Identify which cell holds the provided text, then report its (x, y) central coordinate. 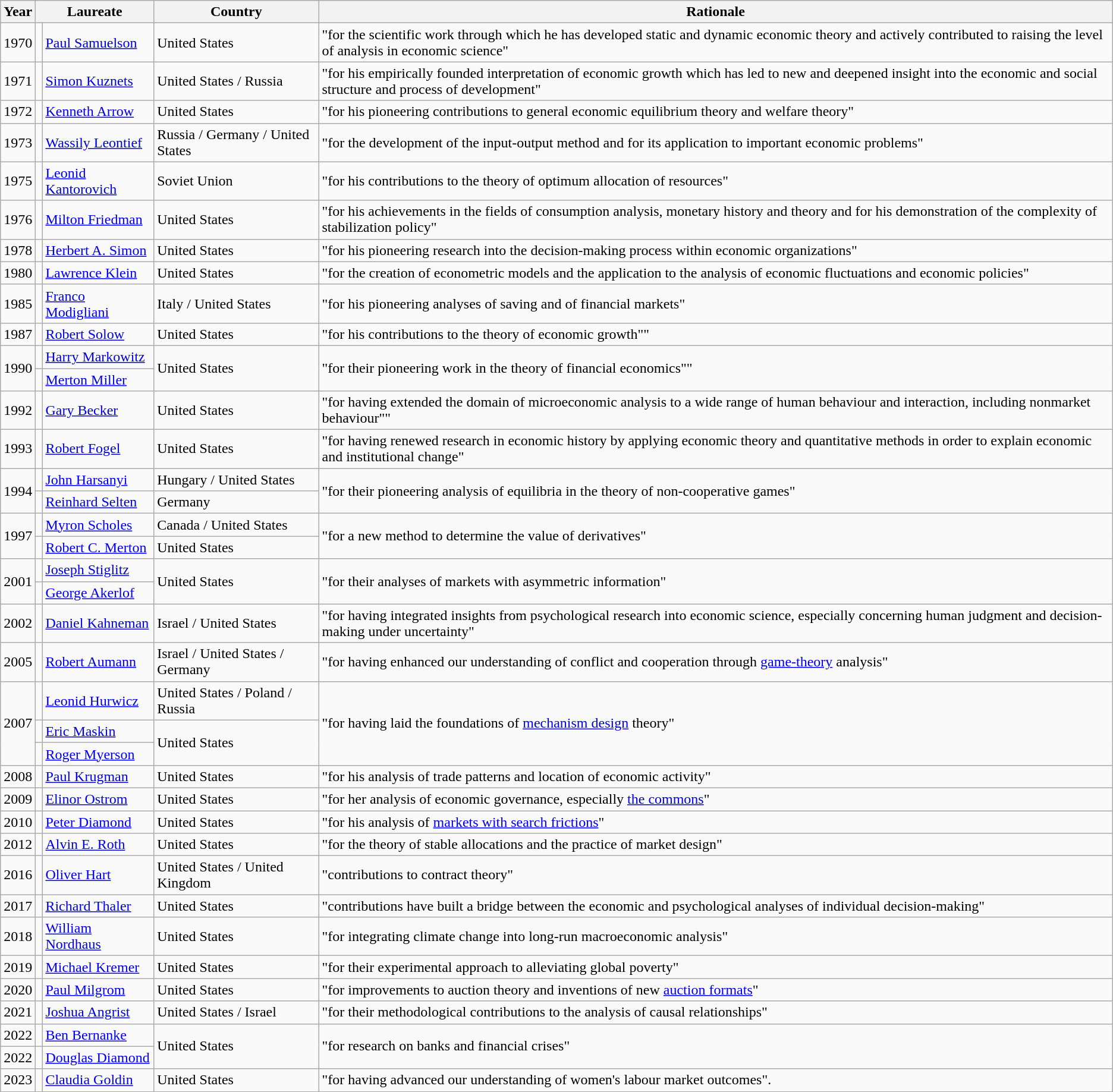
Peter Diamond (98, 822)
Herbert A. Simon (98, 250)
1993 (18, 449)
Italy / United States (237, 303)
Leonid Hurwicz (98, 700)
1975 (18, 181)
1970 (18, 43)
1978 (18, 250)
"for having extended the domain of microeconomic analysis to a wide range of human behaviour and interaction, including nonmarket behaviour"" (716, 410)
United States / United Kingdom (237, 875)
Claudia Goldin (98, 1080)
Richard Thaler (98, 906)
Canada / United States (237, 525)
2005 (18, 662)
"for their methodological contributions to the analysis of causal relationships" (716, 1012)
1985 (18, 303)
2019 (18, 967)
Paul Milgrom (98, 990)
"for his pioneering analyses of saving and of financial markets" (716, 303)
Laureate (95, 12)
2017 (18, 906)
Milton Friedman (98, 220)
1990 (18, 368)
2012 (18, 845)
"for his pioneering contributions to general economic equilibrium theory and welfare theory" (716, 112)
2023 (18, 1080)
1987 (18, 334)
Germany (237, 502)
Paul Krugman (98, 776)
Russia / Germany / United States (237, 143)
Kenneth Arrow (98, 112)
"for their experimental approach to alleviating global poverty" (716, 967)
2007 (18, 723)
"for her analysis of economic governance, especially the commons" (716, 799)
George Akerlof (98, 593)
Merton Miller (98, 380)
1971 (18, 81)
Simon Kuznets (98, 81)
2002 (18, 623)
"for his analysis of markets with search frictions" (716, 822)
John Harsanyi (98, 480)
Alvin E. Roth (98, 845)
Gary Becker (98, 410)
1980 (18, 273)
2010 (18, 822)
"for having laid the foundations of mechanism design theory" (716, 723)
Robert Fogel (98, 449)
"for research on banks and financial crises" (716, 1046)
"for having enhanced our understanding of conflict and cooperation through game-theory analysis" (716, 662)
Rationale (716, 12)
William Nordhaus (98, 937)
"for his pioneering research into the decision-making process within economic organizations" (716, 250)
Joseph Stiglitz (98, 570)
Myron Scholes (98, 525)
Michael Kremer (98, 967)
Harry Markowitz (98, 357)
2001 (18, 581)
1997 (18, 536)
2021 (18, 1012)
Robert Aumann (98, 662)
Israel / United States / Germany (237, 662)
"for having advanced our understanding of women's labour market outcomes". (716, 1080)
Soviet Union (237, 181)
Robert C. Merton (98, 547)
Robert Solow (98, 334)
United States / Israel (237, 1012)
2020 (18, 990)
Wassily Leontief (98, 143)
Joshua Angrist (98, 1012)
Oliver Hart (98, 875)
Elinor Ostrom (98, 799)
1972 (18, 112)
"contributions to contract theory" (716, 875)
"for the theory of stable allocations and the practice of market design" (716, 845)
United States / Russia (237, 81)
Israel / United States (237, 623)
"for a new method to determine the value of derivatives" (716, 536)
1994 (18, 491)
"for their pioneering analysis of equilibria in the theory of non-cooperative games" (716, 491)
United States / Poland / Russia (237, 700)
1976 (18, 220)
1992 (18, 410)
Lawrence Klein (98, 273)
Leonid Kantorovich (98, 181)
"for improvements to auction theory and inventions of new auction formats" (716, 990)
Country (237, 12)
Ben Bernanke (98, 1035)
Daniel Kahneman (98, 623)
2016 (18, 875)
Paul Samuelson (98, 43)
1973 (18, 143)
"for integrating climate change into long-run macroeconomic analysis" (716, 937)
Douglas Diamond (98, 1058)
Reinhard Selten (98, 502)
"for his contributions to the theory of economic growth"" (716, 334)
2018 (18, 937)
Year (18, 12)
Franco Modigliani (98, 303)
"for his analysis of trade patterns and location of economic activity" (716, 776)
Roger Myerson (98, 754)
"for their analyses of markets with asymmetric information" (716, 581)
Hungary / United States (237, 480)
2008 (18, 776)
"for the development of the input-output method and for its application to important economic problems" (716, 143)
"for the creation of econometric models and the application to the analysis of economic fluctuations and economic policies" (716, 273)
"for their pioneering work in the theory of financial economics"" (716, 368)
2009 (18, 799)
"for his contributions to the theory of optimum allocation of resources" (716, 181)
Eric Maskin (98, 731)
"contributions have built a bridge between the economic and psychological analyses of individual decision-making" (716, 906)
